For the text-containing cell, return its midpoint in [x, y] coordinate format. 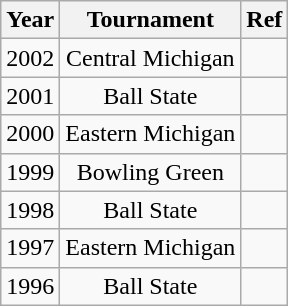
1999 [30, 172]
2000 [30, 134]
Tournament [150, 20]
1998 [30, 210]
1996 [30, 286]
2001 [30, 96]
Year [30, 20]
Ref [264, 20]
Central Michigan [150, 58]
2002 [30, 58]
Bowling Green [150, 172]
1997 [30, 248]
